Scan for the cell matching the given text and deliver its [X, Y] coordinate at center. 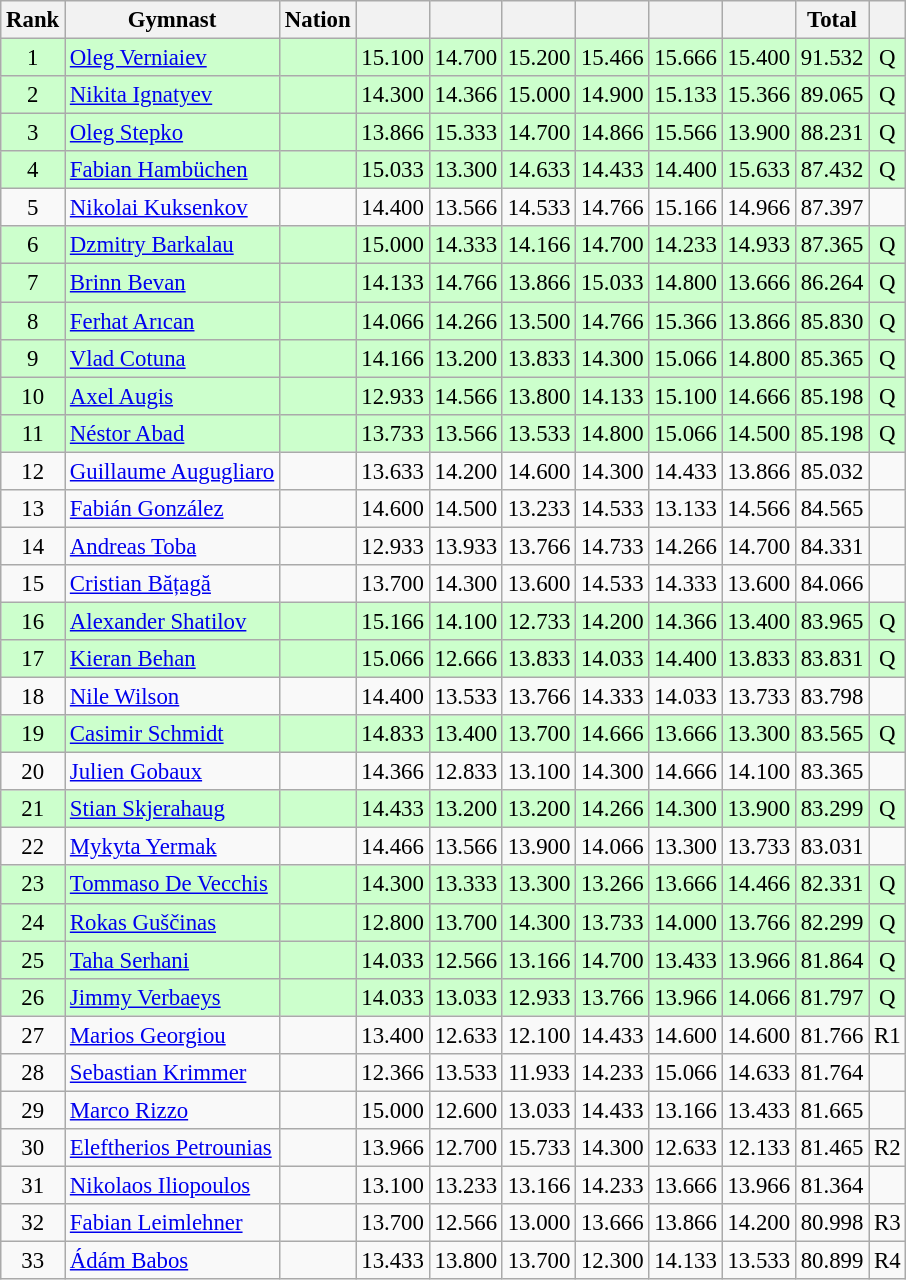
22 [33, 847]
13 [33, 509]
83.565 [832, 734]
81.465 [832, 1148]
1 [33, 58]
14.966 [758, 208]
86.264 [832, 283]
Vlad Cotuna [172, 358]
Jimmy Verbaeys [172, 997]
83.031 [832, 847]
27 [33, 1035]
15.733 [538, 1148]
13.933 [466, 546]
29 [33, 1110]
Marco Rizzo [172, 1110]
83.299 [832, 809]
84.565 [832, 509]
R2 [888, 1148]
R4 [888, 1261]
13.133 [686, 509]
Nile Wilson [172, 697]
Nikolai Kuksenkov [172, 208]
85.032 [832, 471]
14 [33, 546]
Gymnast [172, 20]
R1 [888, 1035]
87.365 [832, 245]
82.331 [832, 885]
R3 [888, 1223]
83.365 [832, 772]
Fabian Leimlehner [172, 1223]
26 [33, 997]
Julien Gobaux [172, 772]
11.933 [538, 1073]
Ádám Babos [172, 1261]
14.733 [612, 546]
87.397 [832, 208]
15.333 [466, 133]
83.965 [832, 621]
33 [33, 1261]
17 [33, 659]
15.200 [538, 58]
8 [33, 321]
12.600 [466, 1110]
Rokas Guščinas [172, 922]
Dzmitry Barkalau [172, 245]
13.500 [538, 321]
30 [33, 1148]
5 [33, 208]
15.666 [686, 58]
Taha Serhani [172, 960]
14.866 [612, 133]
80.899 [832, 1261]
7 [33, 283]
13.000 [538, 1223]
Eleftherios Petrounias [172, 1148]
12 [33, 471]
3 [33, 133]
Total [832, 20]
12.300 [612, 1261]
Tommaso De Vecchis [172, 885]
12.833 [466, 772]
21 [33, 809]
12.800 [392, 922]
81.364 [832, 1185]
Guillaume Augugliaro [172, 471]
Oleg Stepko [172, 133]
15.633 [758, 170]
Nation [318, 20]
Sebastian Krimmer [172, 1073]
Nikita Ignatyev [172, 95]
83.831 [832, 659]
85.830 [832, 321]
Alexander Shatilov [172, 621]
Kieran Behan [172, 659]
32 [33, 1223]
2 [33, 95]
85.365 [832, 358]
81.864 [832, 960]
Nikolaos Iliopoulos [172, 1185]
84.331 [832, 546]
Stian Skjerahaug [172, 809]
28 [33, 1073]
15.566 [686, 133]
14.933 [758, 245]
Marios Georgiou [172, 1035]
80.998 [832, 1223]
89.065 [832, 95]
Fabián González [172, 509]
16 [33, 621]
14.900 [612, 95]
25 [33, 960]
9 [33, 358]
15.133 [686, 95]
11 [33, 433]
31 [33, 1185]
23 [33, 885]
81.764 [832, 1073]
4 [33, 170]
Oleg Verniaiev [172, 58]
82.299 [832, 922]
Cristian Bățagă [172, 584]
81.766 [832, 1035]
Mykyta Yermak [172, 847]
13.333 [466, 885]
83.798 [832, 697]
87.432 [832, 170]
Casimir Schmidt [172, 734]
12.700 [466, 1148]
13.266 [612, 885]
Fabian Hambüchen [172, 170]
12.366 [392, 1073]
15.400 [758, 58]
14.000 [686, 922]
12.733 [538, 621]
84.066 [832, 584]
Axel Augis [172, 396]
19 [33, 734]
18 [33, 697]
15.466 [612, 58]
Néstor Abad [172, 433]
20 [33, 772]
Brinn Bevan [172, 283]
12.133 [758, 1148]
24 [33, 922]
14.833 [392, 734]
Andreas Toba [172, 546]
13.633 [392, 471]
6 [33, 245]
15 [33, 584]
88.231 [832, 133]
81.665 [832, 1110]
Ferhat Arıcan [172, 321]
12.100 [538, 1035]
81.797 [832, 997]
12.666 [466, 659]
91.532 [832, 58]
10 [33, 396]
Rank [33, 20]
